Determine the [X, Y] coordinate at the center of the cell enclosing the given text.  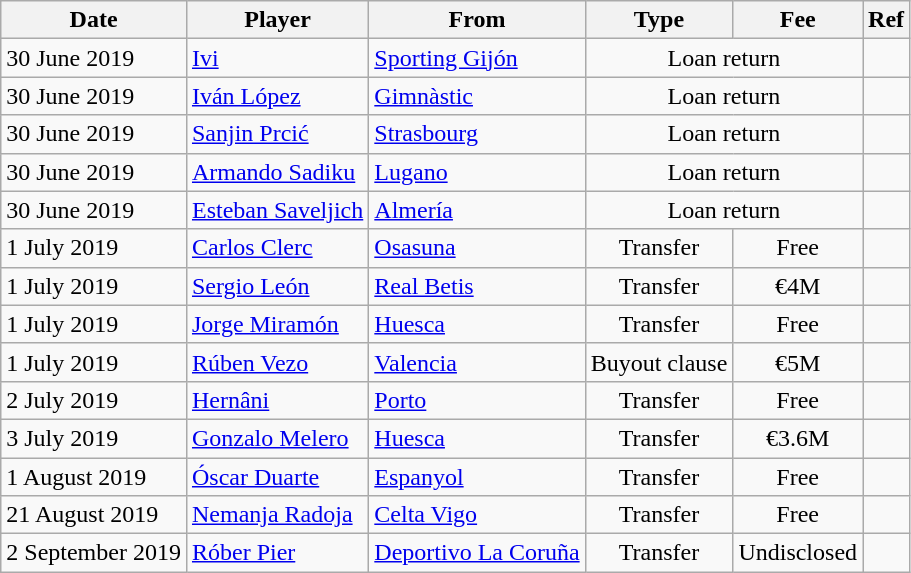
Espanyol [477, 477]
Real Betis [477, 286]
Lugano [477, 172]
Gimnàstic [477, 96]
Valencia [477, 362]
Date [94, 20]
Undisclosed [798, 553]
Almería [477, 210]
2 July 2019 [94, 400]
Armando Sadiku [277, 172]
From [477, 20]
Sporting Gijón [477, 58]
Celta Vigo [477, 515]
Player [277, 20]
Carlos Clerc [277, 248]
Óscar Duarte [277, 477]
Strasbourg [477, 134]
Deportivo La Coruña [477, 553]
Gonzalo Melero [277, 438]
Sanjin Prcić [277, 134]
1 August 2019 [94, 477]
21 August 2019 [94, 515]
€4M [798, 286]
Rúben Vezo [277, 362]
Jorge Miramón [277, 324]
Sergio León [277, 286]
Nemanja Radoja [277, 515]
€3.6M [798, 438]
Esteban Saveljich [277, 210]
2 September 2019 [94, 553]
Ivi [277, 58]
Type [659, 20]
Osasuna [477, 248]
Porto [477, 400]
Fee [798, 20]
€5M [798, 362]
Iván López [277, 96]
Ref [886, 20]
Buyout clause [659, 362]
Róber Pier [277, 553]
3 July 2019 [94, 438]
Hernâni [277, 400]
